Locate the cell with the specified text and output its [X, Y] center coordinate. 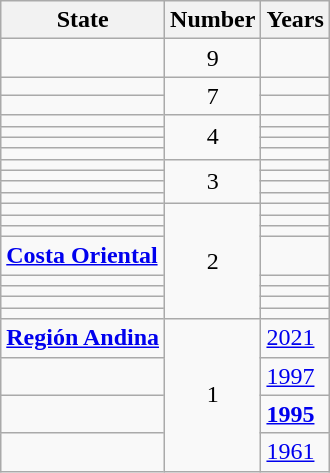
3 [213, 181]
9 [213, 58]
Costa Oriental [83, 256]
1995 [295, 414]
1 [213, 395]
1961 [295, 452]
Región Andina [83, 338]
2 [213, 261]
Number [213, 20]
4 [213, 137]
7 [213, 96]
2021 [295, 338]
1997 [295, 376]
State [83, 20]
Years [295, 20]
